Extract the [X, Y] coordinate from the center of the cell holding the provided text.  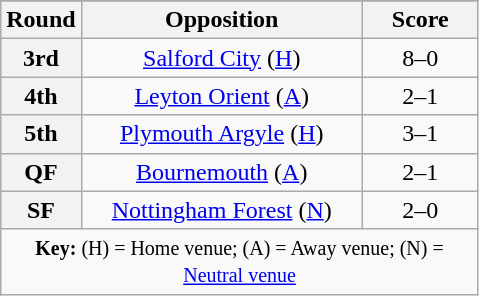
Opposition [222, 20]
Bournemouth (A) [222, 172]
Score [420, 20]
4th [41, 96]
Leyton Orient (A) [222, 96]
5th [41, 134]
8–0 [420, 58]
Round [41, 20]
QF [41, 172]
2–0 [420, 210]
SF [41, 210]
3–1 [420, 134]
Key: (H) = Home venue; (A) = Away venue; (N) = Neutral venue [240, 262]
Plymouth Argyle (H) [222, 134]
Salford City (H) [222, 58]
Nottingham Forest (N) [222, 210]
3rd [41, 58]
